Identify which cell holds the provided text, then report its [X, Y] central coordinate. 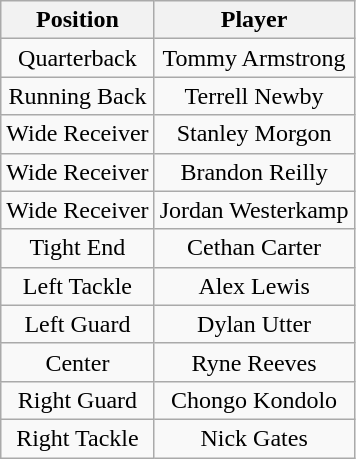
Jordan Westerkamp [254, 210]
Right Guard [78, 400]
Right Tackle [78, 438]
Chongo Kondolo [254, 400]
Ryne Reeves [254, 362]
Tight End [78, 248]
Position [78, 20]
Left Tackle [78, 286]
Quarterback [78, 58]
Cethan Carter [254, 248]
Dylan Utter [254, 324]
Left Guard [78, 324]
Nick Gates [254, 438]
Player [254, 20]
Running Back [78, 96]
Tommy Armstrong [254, 58]
Alex Lewis [254, 286]
Brandon Reilly [254, 172]
Center [78, 362]
Stanley Morgon [254, 134]
Terrell Newby [254, 96]
